Extract the (X, Y) coordinate from the center of the cell holding the provided text.  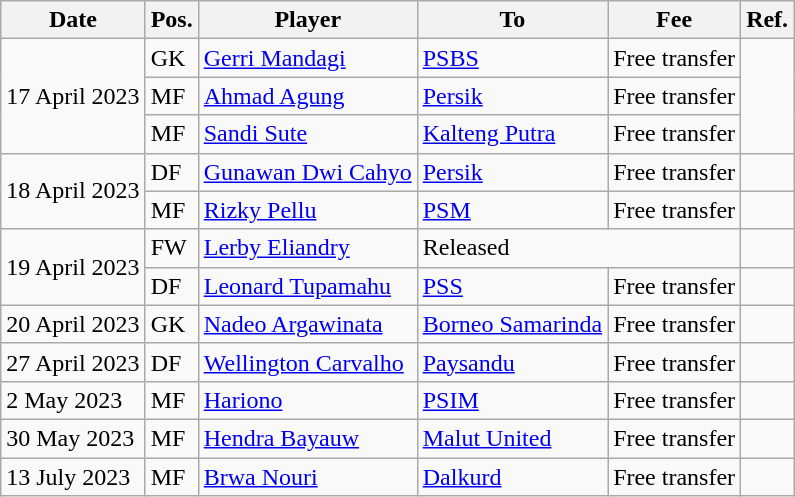
18 April 2023 (73, 191)
Nadeo Argawinata (308, 324)
Date (73, 20)
Lerby Eliandry (308, 248)
Wellington Carvalho (308, 362)
Brwa Nouri (308, 477)
FW (172, 248)
Gerri Mandagi (308, 58)
Ahmad Agung (308, 96)
Dalkurd (512, 477)
20 April 2023 (73, 324)
30 May 2023 (73, 438)
Sandi Sute (308, 134)
Hendra Bayauw (308, 438)
To (512, 20)
Pos. (172, 20)
Gunawan Dwi Cahyo (308, 172)
PSS (512, 286)
Player (308, 20)
PSBS (512, 58)
2 May 2023 (73, 400)
19 April 2023 (73, 267)
Paysandu (512, 362)
PSM (512, 210)
PSIM (512, 400)
Hariono (308, 400)
Ref. (768, 20)
Rizky Pellu (308, 210)
Malut United (512, 438)
Kalteng Putra (512, 134)
Released (578, 248)
27 April 2023 (73, 362)
Leonard Tupamahu (308, 286)
17 April 2023 (73, 96)
13 July 2023 (73, 477)
Fee (674, 20)
Borneo Samarinda (512, 324)
